Pinpoint the cell where the given text exists, returning its (X, Y) midpoint coordinate. 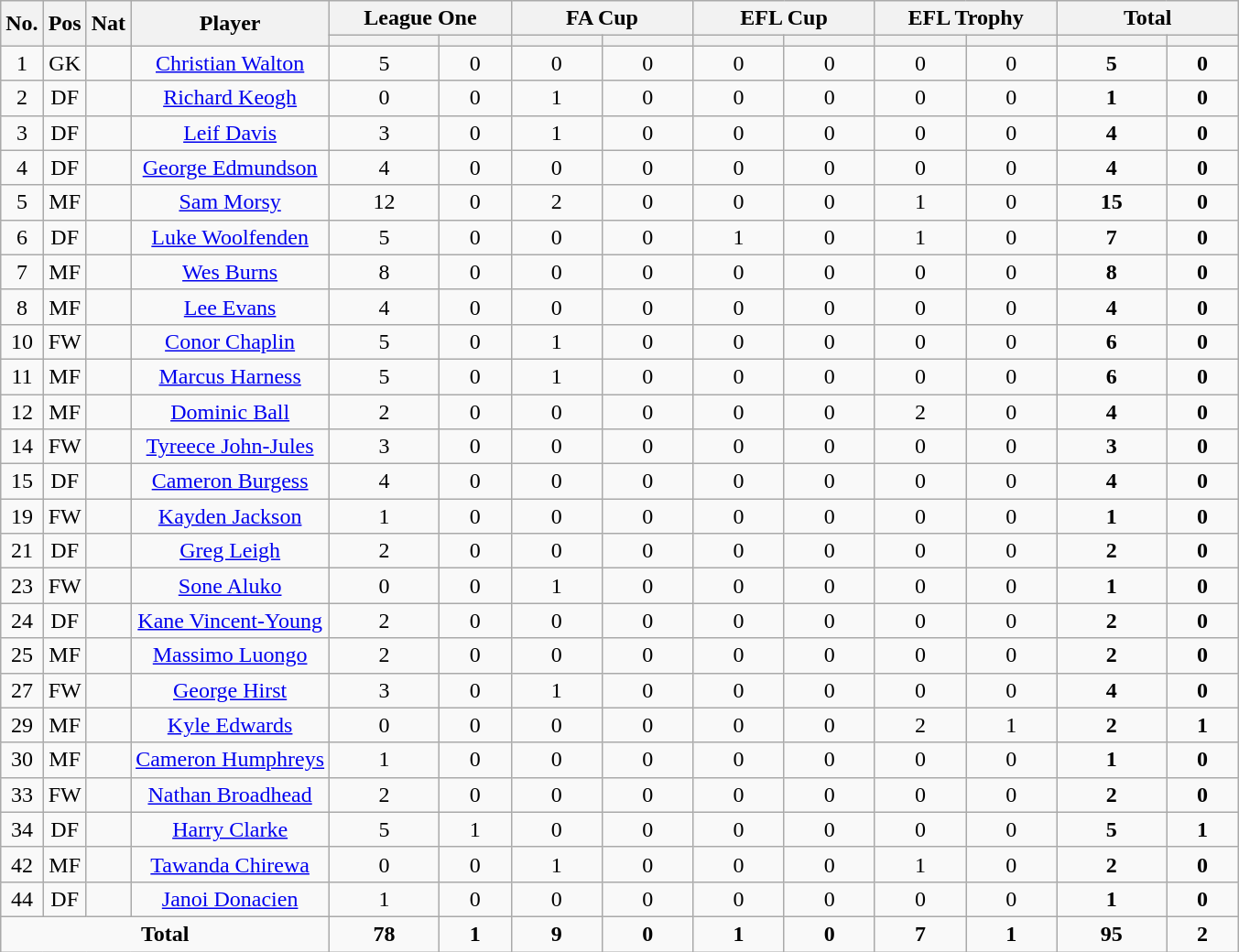
Greg Leigh (231, 551)
Harry Clarke (231, 829)
Cameron Burgess (231, 481)
Pos (64, 24)
Richard Keogh (231, 98)
EFL Cup (784, 18)
Christian Walton (231, 63)
25 (22, 655)
Player (231, 24)
44 (22, 899)
Marcus Harness (231, 376)
George Edmundson (231, 168)
11 (22, 376)
Leif Davis (231, 133)
GK (64, 63)
24 (22, 621)
10 (22, 341)
42 (22, 864)
33 (22, 795)
EFL Trophy (965, 18)
Dominic Ball (231, 411)
Tawanda Chirewa (231, 864)
29 (22, 725)
George Hirst (231, 690)
Luke Woolfenden (231, 237)
League One (421, 18)
Tyreece John-Jules (231, 447)
27 (22, 690)
30 (22, 760)
Massimo Luongo (231, 655)
78 (385, 934)
Wes Burns (231, 272)
19 (22, 516)
95 (1112, 934)
FA Cup (603, 18)
Janoi Donacien (231, 899)
Nat (108, 24)
23 (22, 586)
Sone Aluko (231, 586)
Cameron Humphreys (231, 760)
34 (22, 829)
Lee Evans (231, 307)
No. (22, 24)
Kyle Edwards (231, 725)
21 (22, 551)
Kayden Jackson (231, 516)
9 (557, 934)
Nathan Broadhead (231, 795)
14 (22, 447)
Kane Vincent-Young (231, 621)
Sam Morsy (231, 202)
Conor Chaplin (231, 341)
